Identify which cell holds the provided text, then report its (X, Y) central coordinate. 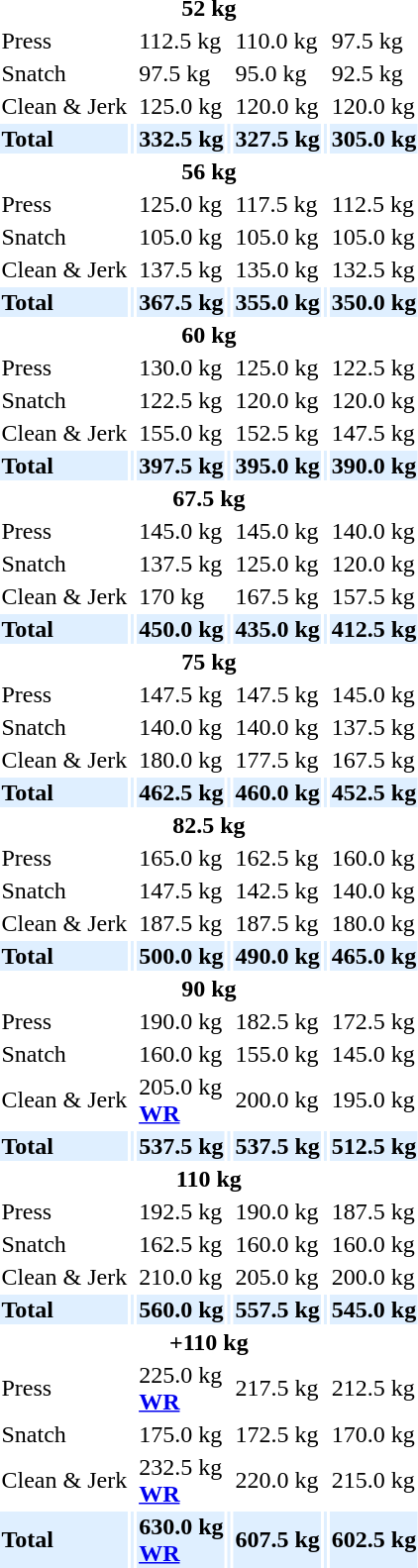
602.5 kg (373, 1539)
232.5 kgWR (181, 1480)
545.0 kg (373, 1309)
390.0 kg (373, 466)
215.0 kg (373, 1480)
117.5 kg (277, 204)
465.0 kg (373, 956)
212.5 kg (373, 1389)
210.0 kg (181, 1277)
305.0 kg (373, 139)
82.5 kg (209, 825)
60 kg (209, 335)
630.0 kgWR (181, 1539)
67.5 kg (209, 498)
490.0 kg (277, 956)
152.5 kg (277, 433)
327.5 kg (277, 139)
397.5 kg (181, 466)
367.5 kg (181, 302)
110 kg (209, 1179)
170.0 kg (373, 1434)
95.0 kg (277, 73)
607.5 kg (277, 1539)
560.0 kg (181, 1309)
135.0 kg (277, 269)
557.5 kg (277, 1309)
462.5 kg (181, 792)
182.5 kg (277, 1021)
412.5 kg (373, 629)
165.0 kg (181, 858)
205.0 kg (277, 1277)
170 kg (181, 596)
395.0 kg (277, 466)
75 kg (209, 662)
157.5 kg (373, 596)
205.0 kgWR (181, 1099)
217.5 kg (277, 1389)
142.5 kg (277, 890)
435.0 kg (277, 629)
177.5 kg (277, 760)
110.0 kg (277, 41)
450.0 kg (181, 629)
452.5 kg (373, 792)
500.0 kg (181, 956)
350.0 kg (373, 302)
132.5 kg (373, 269)
512.5 kg (373, 1146)
220.0 kg (277, 1480)
192.5 kg (181, 1211)
460.0 kg (277, 792)
332.5 kg (181, 139)
175.0 kg (181, 1434)
225.0 kgWR (181, 1389)
90 kg (209, 989)
130.0 kg (181, 367)
56 kg (209, 171)
195.0 kg (373, 1099)
+110 kg (209, 1342)
355.0 kg (277, 302)
92.5 kg (373, 73)
